For the text-containing cell, return its midpoint in (X, Y) coordinate format. 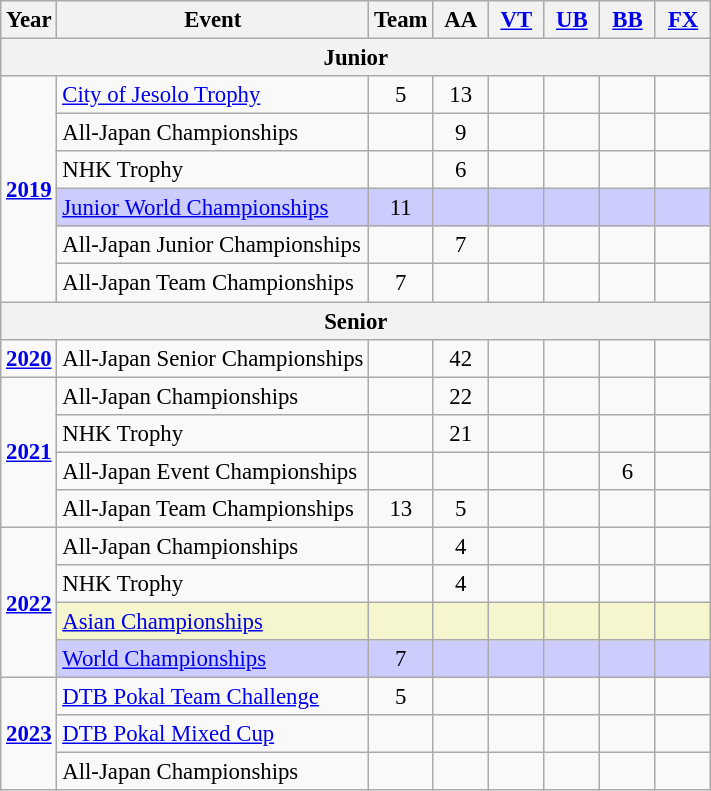
Asian Championships (213, 621)
Event (213, 20)
2019 (29, 189)
2022 (29, 602)
2023 (29, 734)
Junior (356, 58)
9 (461, 133)
Year (29, 20)
Senior (356, 321)
All-Japan Event Championships (213, 471)
BB (628, 20)
VT (516, 20)
42 (461, 358)
22 (461, 396)
11 (401, 208)
FX (683, 20)
DTB Pokal Team Challenge (213, 697)
World Championships (213, 659)
DTB Pokal Mixed Cup (213, 734)
Junior World Championships (213, 208)
2021 (29, 452)
AA (461, 20)
Team (401, 20)
2020 (29, 358)
UB (572, 20)
21 (461, 433)
All-Japan Junior Championships (213, 245)
City of Jesolo Trophy (213, 95)
All-Japan Senior Championships (213, 358)
